From the cell containing the given text, extract its center point as (x, y) coordinate. 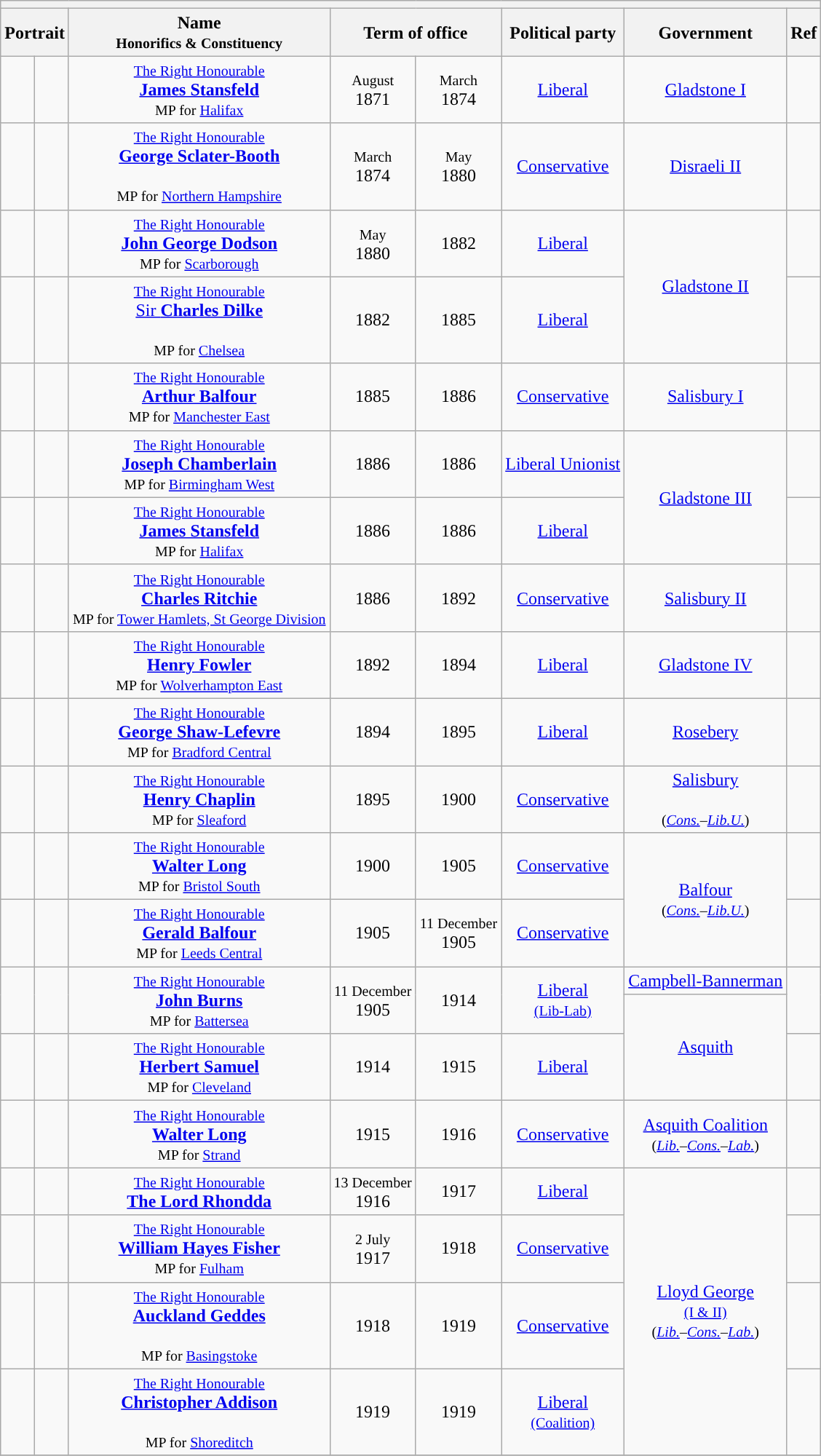
The Right HonourableGeorge Sclater-BoothMP for Northern Hampshire (199, 166)
Asquith Coalition(Lib.–Cons.–Lab.) (706, 1134)
Rosebery (706, 732)
The Right HonourableAuckland GeddesMP for Basingstoke (199, 1325)
Gladstone IV (706, 665)
The Right HonourableSir Charles DilkeMP for Chelsea (199, 320)
Lloyd George(I & II)(Lib.–Cons.–Lab.) (706, 1312)
The Right HonourableHerbert SamuelMP for Cleveland (199, 1067)
The Right HonourableHenry FowlerMP for Wolverhampton East (199, 665)
Salisbury(Cons.–Lib.U.) (706, 799)
Gladstone II (706, 287)
The Right HonourableCharles RitchieMP for Tower Hamlets, St George Division (199, 598)
Salisbury II (706, 598)
The Right HonourableWalter LongMP for Bristol South (199, 866)
Liberal(Coalition) (563, 1412)
NameHonorifics & Constituency (199, 32)
The Right HonourableGeorge Shaw-LefevreMP for Bradford Central (199, 732)
Ref (804, 32)
The Right HonourableJohn George DodsonMP for Scarborough (199, 243)
The Right HonourableJohn BurnsMP for Battersea (199, 1000)
Salisbury I (706, 397)
Government (706, 32)
The Right HonourableWilliam Hayes FisherMP for Fulham (199, 1249)
13 December1916 (373, 1191)
Liberal Unionist (563, 464)
The Right HonourableChristopher AddisonMP for Shoreditch (199, 1412)
1917 (459, 1191)
Asquith (706, 1048)
1916 (459, 1134)
Term of office (416, 32)
August1871 (373, 90)
The Right HonourableArthur BalfourMP for Manchester East (199, 397)
Gladstone I (706, 90)
Liberal(Lib-Lab) (563, 1000)
Political party (563, 32)
Campbell-Bannerman (706, 981)
Balfour(Cons.–Lib.U.) (706, 900)
Portrait (35, 32)
Gladstone III (706, 497)
The Right HonourableGerald BalfourMP for Leeds Central (199, 933)
The Right HonourableWalter LongMP for Strand (199, 1134)
Disraeli II (706, 166)
The Right HonourableHenry ChaplinMP for Sleaford (199, 799)
The Right HonourableJoseph ChamberlainMP for Birmingham West (199, 464)
2 July1917 (373, 1249)
The Right HonourableThe Lord Rhondda (199, 1191)
